Scan for the cell matching the given text and deliver its (x, y) coordinate at center. 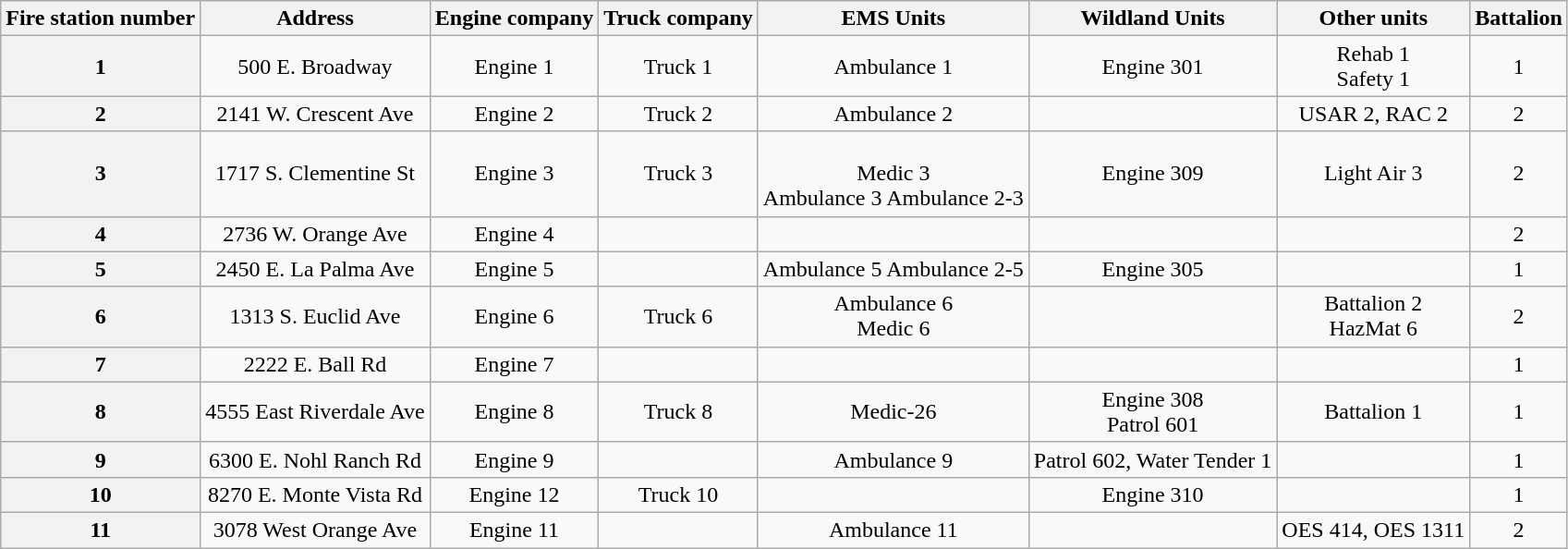
Truck company (678, 18)
Other units (1373, 18)
11 (101, 530)
Engine company (514, 18)
Truck 6 (678, 316)
Engine 11 (514, 530)
Patrol 602, Water Tender 1 (1152, 459)
6 (101, 316)
9 (101, 459)
2450 E. La Palma Ave (316, 269)
Engine 310 (1152, 494)
1313 S. Euclid Ave (316, 316)
EMS Units (893, 18)
Engine 2 (514, 114)
Fire station number (101, 18)
Battalion 2HazMat 6 (1373, 316)
Truck 3 (678, 174)
Engine 309 (1152, 174)
Truck 8 (678, 412)
OES 414, OES 1311 (1373, 530)
Engine 7 (514, 364)
Ambulance 1 (893, 67)
Engine 4 (514, 234)
1717 S. Clementine St (316, 174)
Ambulance 2 (893, 114)
Truck 1 (678, 67)
5 (101, 269)
Engine 12 (514, 494)
Truck 2 (678, 114)
Medic 3Ambulance 3 Ambulance 2-3 (893, 174)
2736 W. Orange Ave (316, 234)
USAR 2, RAC 2 (1373, 114)
Light Air 3 (1373, 174)
Medic-26 (893, 412)
Engine 3 (514, 174)
Address (316, 18)
4555 East Riverdale Ave (316, 412)
Rehab 1Safety 1 (1373, 67)
8 (101, 412)
4 (101, 234)
7 (101, 364)
Engine 1 (514, 67)
6300 E. Nohl Ranch Rd (316, 459)
Engine 305 (1152, 269)
2222 E. Ball Rd (316, 364)
Battalion 1 (1373, 412)
500 E. Broadway (316, 67)
2141 W. Crescent Ave (316, 114)
Truck 10 (678, 494)
3078 West Orange Ave (316, 530)
Engine 8 (514, 412)
Engine 301 (1152, 67)
Ambulance 6Medic 6 (893, 316)
8270 E. Monte Vista Rd (316, 494)
Ambulance 11 (893, 530)
Engine 6 (514, 316)
Ambulance 9 (893, 459)
Ambulance 5 Ambulance 2-5 (893, 269)
Engine 9 (514, 459)
Engine 308Patrol 601 (1152, 412)
Wildland Units (1152, 18)
Engine 5 (514, 269)
3 (101, 174)
Battalion (1519, 18)
10 (101, 494)
